Return the [x, y] coordinate for the center point of the cell that contains the specified text.  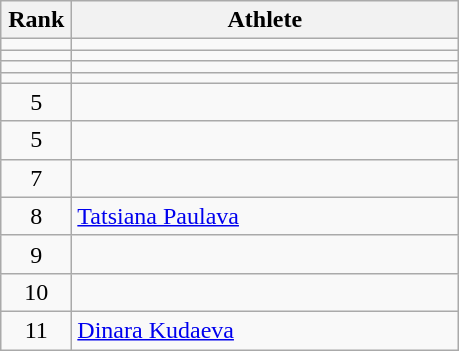
10 [36, 292]
Athlete [265, 20]
9 [36, 254]
Tatsiana Paulava [265, 216]
11 [36, 330]
8 [36, 216]
Dinara Kudaeva [265, 330]
7 [36, 178]
Rank [36, 20]
